Locate the cell with the specified text and output its [X, Y] center coordinate. 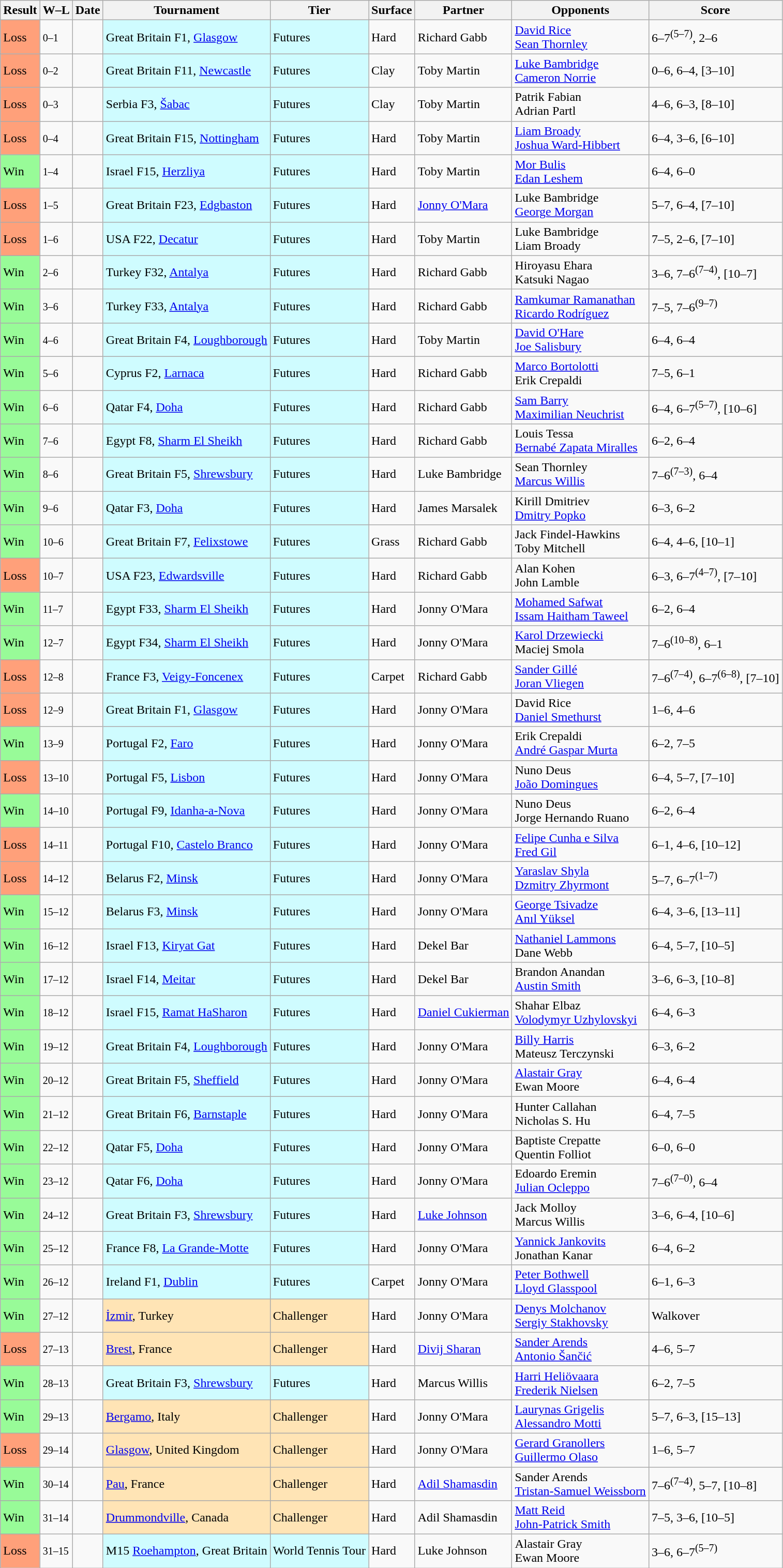
11–7 [56, 609]
Erik Crepaldi André Gaspar Murta [580, 744]
Kirill Dmitriev Dmitry Popko [580, 508]
17–12 [56, 979]
6–4, 6–2 [715, 1248]
Cyprus F2, Larnaca [186, 373]
Hunter Callahan Nicholas S. Hu [580, 1114]
Belarus F3, Minsk [186, 911]
6–4, 6–0 [715, 172]
Peter Bothwell Lloyd Glasspool [580, 1281]
0–6, 6–4, [3–10] [715, 70]
6–4, 6–3 [715, 1013]
Sean Thornley Marcus Willis [580, 475]
Sam Barry Maximilian Neuchrist [580, 406]
7–6(7–4), 5–7, [10–8] [715, 1483]
Felipe Cunha e Silva Fred Gil [580, 844]
3–6, 6–4, [10–6] [715, 1214]
Sander Gillé Joran Vliegen [580, 676]
16–12 [56, 945]
23–12 [56, 1181]
Portugal F9, Idanha-a-Nova [186, 811]
Egypt F34, Sharm El Sheikh [186, 642]
Score [715, 10]
19–12 [56, 1047]
6–4, 7–5 [715, 1114]
5–7, 6–4, [7–10] [715, 205]
Patrik Fabian Adrian Partl [580, 104]
12–9 [56, 710]
7–5, 3–6, [10–5] [715, 1517]
Qatar F4, Doha [186, 406]
Shahar Elbaz Volodymyr Uzhylovskyi [580, 1013]
Partner [463, 10]
4–6, 5–7 [715, 1349]
Gerard Granollers Guillermo Olaso [580, 1450]
Divij Sharan [463, 1349]
W–L [56, 10]
18–12 [56, 1013]
1–4 [56, 172]
James Marsalek [463, 508]
Luke Bambridge George Morgan [580, 205]
Great Britain F7, Felixstowe [186, 542]
Harri Heliövaara Frederik Nielsen [580, 1383]
Daniel Cukierman [463, 1013]
7–6(7–4), 6–7(6–8), [7–10] [715, 676]
6–7(5–7), 2–6 [715, 37]
10–6 [56, 542]
Great Britain F6, Barnstaple [186, 1114]
12–8 [56, 676]
Nuno Deus Jorge Hernando Ruano [580, 811]
29–14 [56, 1450]
13–10 [56, 777]
Luke Bambridge Liam Broady [580, 239]
Luke Bambridge Cameron Norrie [580, 70]
3–6, 6–7(5–7) [715, 1551]
20–12 [56, 1080]
7–5, 7–6(9–7) [715, 306]
6–4, 3–6, [13–11] [715, 911]
Qatar F5, Doha [186, 1147]
George Tsivadze Anıl Yüksel [580, 911]
7–6(10–8), 6–1 [715, 642]
World Tennis Tour [319, 1551]
1–6 [56, 239]
4–6, 6–3, [8–10] [715, 104]
Walkover [715, 1316]
Bergamo, Italy [186, 1416]
27–13 [56, 1349]
6–1, 6–3 [715, 1281]
30–14 [56, 1483]
7–6 [56, 441]
0–1 [56, 37]
France F3, Veigy-Foncenex [186, 676]
5–7, 6–3, [15–13] [715, 1416]
29–13 [56, 1416]
Jack Findel-Hawkins Toby Mitchell [580, 542]
6–4, 4–6, [10–1] [715, 542]
12–7 [56, 642]
Denys Molchanov Sergiy Stakhovsky [580, 1316]
6–6 [56, 406]
Israel F15, Herzliya [186, 172]
Nathaniel Lammons Dane Webb [580, 945]
Mohamed Safwat Issam Haitham Taweel [580, 609]
1–5 [56, 205]
Sander Arends Tristan-Samuel Weissborn [580, 1483]
6–1, 4–6, [10–12] [715, 844]
0–4 [56, 138]
1–6, 5–7 [715, 1450]
Great Britain F5, Sheffield [186, 1080]
3–6, 6–3, [10–8] [715, 979]
26–12 [56, 1281]
7–6(7–3), 6–4 [715, 475]
Jack Molloy Marcus Willis [580, 1214]
1–6, 4–6 [715, 710]
28–13 [56, 1383]
David Rice Daniel Smethurst [580, 710]
Qatar F3, Doha [186, 508]
Louis Tessa Bernabé Zapata Miralles [580, 441]
Israel F13, Kiryat Gat [186, 945]
Alan Kohen John Lamble [580, 575]
7–5, 6–1 [715, 373]
Ramkumar Ramanathan Ricardo Rodríguez [580, 306]
Great Britain F23, Edgbaston [186, 205]
3–6, 7–6(7–4), [10–7] [715, 272]
Ireland F1, Dublin [186, 1281]
13–9 [56, 744]
27–12 [56, 1316]
Brandon Anandan Austin Smith [580, 979]
Israel F15, Ramat HaSharon [186, 1013]
Yaraslav Shyla Dzmitry Zhyrmont [580, 878]
Tournament [186, 10]
Hiroyasu Ehara Katsuki Nagao [580, 272]
15–12 [56, 911]
Egypt F8, Sharm El Sheikh [186, 441]
25–12 [56, 1248]
Great Britain F11, Newcastle [186, 70]
14–11 [56, 844]
0–2 [56, 70]
Baptiste Crepatte Quentin Folliot [580, 1147]
Serbia F3, Šabac [186, 104]
Portugal F2, Faro [186, 744]
Turkey F33, Antalya [186, 306]
6–4, 6–7(5–7), [10–6] [715, 406]
4–6 [56, 339]
Portugal F10, Castelo Branco [186, 844]
7–5, 2–6, [7–10] [715, 239]
3–6 [56, 306]
Laurynas Grigelis Alessandro Motti [580, 1416]
David O'Hare Joe Salisbury [580, 339]
2–6 [56, 272]
6–0, 6–0 [715, 1147]
22–12 [56, 1147]
Yannick Jankovits Jonathan Kanar [580, 1248]
Glasgow, United Kingdom [186, 1450]
9–6 [56, 508]
Israel F14, Meitar [186, 979]
Edoardo Eremin Julian Ocleppo [580, 1181]
10–7 [56, 575]
Date [88, 10]
31–14 [56, 1517]
5–7, 6–7(1–7) [715, 878]
21–12 [56, 1114]
0–3 [56, 104]
8–6 [56, 475]
Tier [319, 10]
USA F22, Decatur [186, 239]
7–6(7–0), 6–4 [715, 1181]
Billy Harris Mateusz Terczynski [580, 1047]
Egypt F33, Sharm El Sheikh [186, 609]
Surface [392, 10]
Mor Bulis Edan Leshem [580, 172]
Opponents [580, 10]
Brest, France [186, 1349]
Marco Bortolotti Erik Crepaldi [580, 373]
M15 Roehampton, Great Britain [186, 1551]
14–10 [56, 811]
31–15 [56, 1551]
David Rice Sean Thornley [580, 37]
Pau, France [186, 1483]
Sander Arends Antonio Šančić [580, 1349]
14–12 [56, 878]
5–6 [56, 373]
Liam Broady Joshua Ward-Hibbert [580, 138]
Karol Drzewiecki Maciej Smola [580, 642]
İzmir, Turkey [186, 1316]
USA F23, Edwardsville [186, 575]
Luke Bambridge [463, 475]
Turkey F32, Antalya [186, 272]
6–4, 5–7, [10–5] [715, 945]
Marcus Willis [463, 1383]
Belarus F2, Minsk [186, 878]
Grass [392, 542]
6–3, 6–7(4–7), [7–10] [715, 575]
France F8, La Grande-Motte [186, 1248]
Portugal F5, Lisbon [186, 777]
Nuno Deus João Domingues [580, 777]
Result [20, 10]
Qatar F6, Doha [186, 1181]
6–4, 5–7, [7–10] [715, 777]
Matt Reid John-Patrick Smith [580, 1517]
Great Britain F5, Shrewsbury [186, 475]
6–4, 3–6, [6–10] [715, 138]
Great Britain F15, Nottingham [186, 138]
24–12 [56, 1214]
Drummondville, Canada [186, 1517]
